Find where the given text appears and provide that cell's center as (x, y) coordinate. 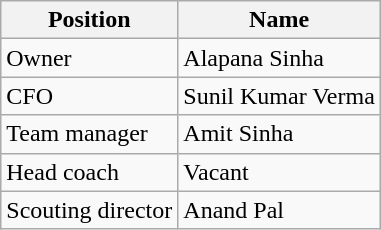
Position (90, 20)
Scouting director (90, 210)
Amit Sinha (280, 134)
Alapana Sinha (280, 58)
Owner (90, 58)
Vacant (280, 172)
Name (280, 20)
Sunil Kumar Verma (280, 96)
Team manager (90, 134)
Head coach (90, 172)
CFO (90, 96)
Anand Pal (280, 210)
